Pinpoint the cell where the given text exists, returning its [x, y] midpoint coordinate. 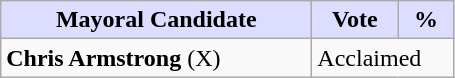
Chris Armstrong (X) [156, 58]
% [426, 20]
Vote [355, 20]
Mayoral Candidate [156, 20]
Acclaimed [383, 58]
